From the cell containing the given text, extract its center point as [X, Y] coordinate. 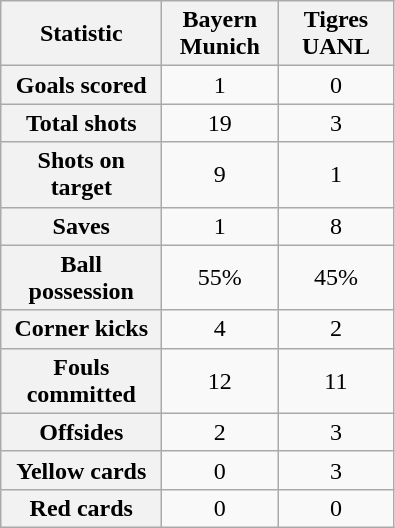
4 [220, 329]
9 [220, 174]
Tigres UANL [336, 34]
11 [336, 380]
Yellow cards [82, 470]
Bayern Munich [220, 34]
Total shots [82, 123]
Saves [82, 226]
Corner kicks [82, 329]
19 [220, 123]
Offsides [82, 432]
Statistic [82, 34]
Shots on target [82, 174]
55% [220, 278]
12 [220, 380]
8 [336, 226]
Red cards [82, 508]
Goals scored [82, 85]
45% [336, 278]
Ball possession [82, 278]
Fouls committed [82, 380]
